Extract the [X, Y] coordinate from the center of the cell holding the provided text.  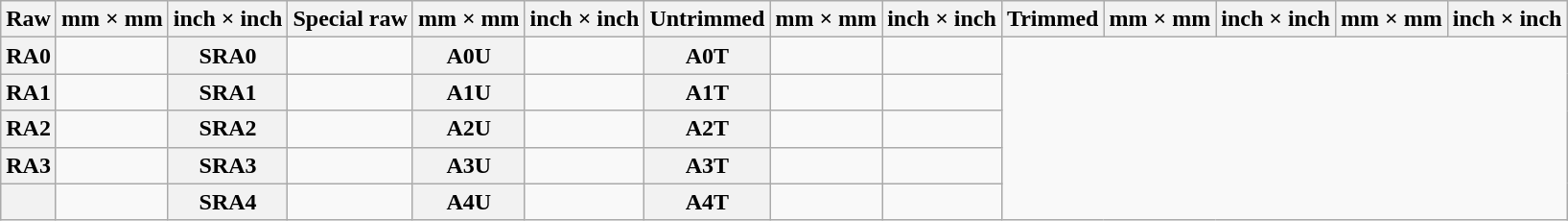
A2U [468, 129]
RA3 [29, 165]
A2T [708, 129]
RA0 [29, 56]
Untrimmed [708, 19]
A3U [468, 165]
RA1 [29, 92]
Raw [29, 19]
A4U [468, 202]
Special raw [350, 19]
A1U [468, 92]
SRA3 [228, 165]
A0T [708, 56]
SRA4 [228, 202]
SRA2 [228, 129]
SRA0 [228, 56]
Trimmed [1053, 19]
A4T [708, 202]
A0U [468, 56]
RA2 [29, 129]
SRA1 [228, 92]
A1T [708, 92]
A3T [708, 165]
